Extract the (x, y) coordinate from the center of the cell holding the provided text.  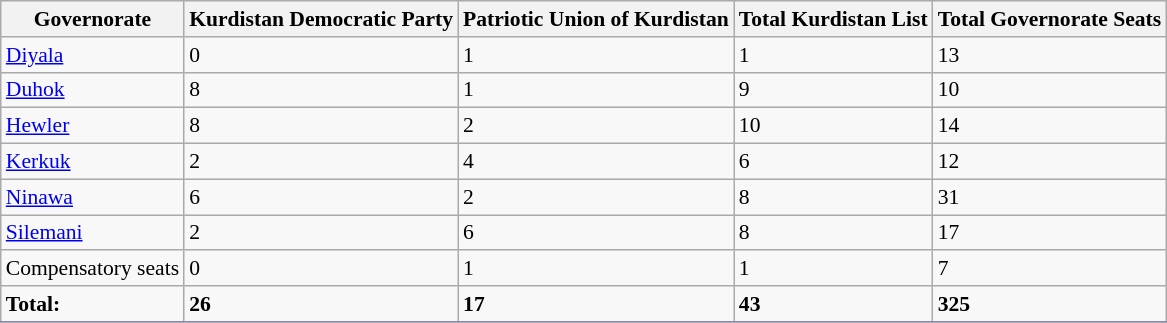
43 (834, 304)
31 (1050, 197)
Patriotic Union of Kurdistan (596, 19)
Compensatory seats (92, 269)
Total Governorate Seats (1050, 19)
Kurdistan Democratic Party (321, 19)
9 (834, 90)
Hewler (92, 126)
Silemani (92, 233)
Governorate (92, 19)
Total Kurdistan List (834, 19)
4 (596, 162)
14 (1050, 126)
Total: (92, 304)
26 (321, 304)
325 (1050, 304)
7 (1050, 269)
Duhok (92, 90)
Ninawa (92, 197)
Diyala (92, 55)
12 (1050, 162)
Kerkuk (92, 162)
13 (1050, 55)
